Provide the [x, y] coordinate of the cell's center where the given text is located.  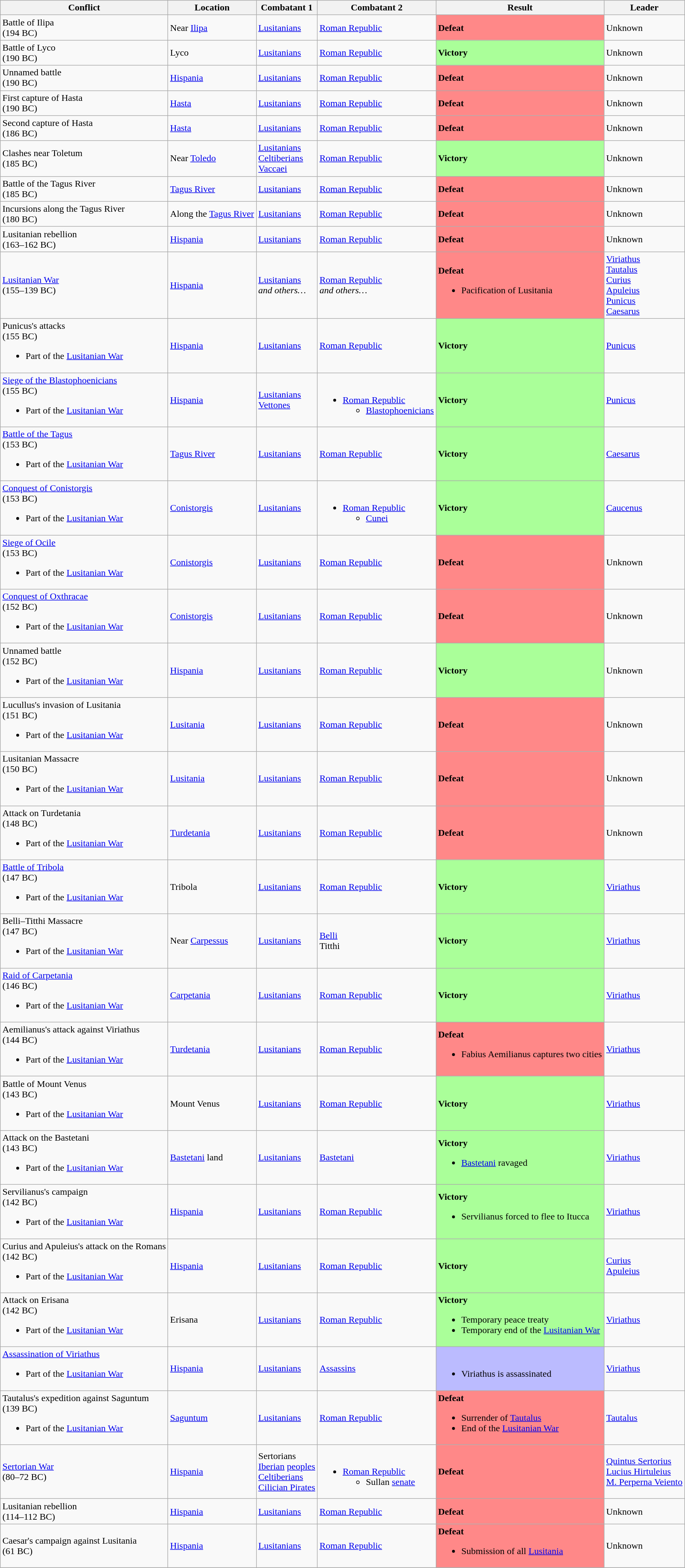
Roman RepublicSullan senate [376, 1472]
Assassination of ViriathusPart of the Lusitanian War [84, 1369]
Sertorian War(80–72 BC) [84, 1472]
Unnamed battle(190 BC) [84, 78]
Viriathus is assassinated [520, 1369]
Attack on the Bastetani(143 BC)Part of the Lusitanian War [84, 1157]
VictoryServilianus forced to flee to Itucca [520, 1211]
Lusitaniansand others… [287, 285]
Battle of Tribola(147 BC)Part of the Lusitanian War [84, 887]
Belli–Titthi Massacre(147 BC)Part of the Lusitanian War [84, 941]
Conquest of Conistorgis(153 BC)Part of the Lusitanian War [84, 508]
Punicus's attacks(155 BC)Part of the Lusitanian War [84, 345]
Battle of Mount Venus(143 BC)Part of the Lusitanian War [84, 1103]
Caesarus [644, 454]
Tautalus [644, 1418]
Conflict [84, 8]
DefeatSubmission of all Lusitania [520, 1546]
Lyco [212, 53]
Mount Venus [212, 1103]
Leader [644, 8]
BelliTitthi [376, 941]
DefeatPacification of Lusitania [520, 285]
Location [212, 8]
Battle of Lyco(190 BC) [84, 53]
Second capture of Hasta(186 BC) [84, 128]
Aemilianus's attack against Viriathus(144 BC)Part of the Lusitanian War [84, 1049]
Servilianus's campaign(142 BC)Part of the Lusitanian War [84, 1211]
Roman RepublicCunei [376, 508]
Combatant 1 [287, 8]
Battle of the Tagus River(185 BC) [84, 189]
Assassins [376, 1369]
SertoriansIberian peoplesCeltiberiansCilician Pirates [287, 1472]
Near Ilipa [212, 28]
Near Toledo [212, 158]
Erisana [212, 1320]
Result [520, 8]
Conquest of Oxthracae(152 BC)Part of the Lusitanian War [84, 616]
Curius and Apuleius's attack on the Romans(142 BC)Part of the Lusitanian War [84, 1266]
Quintus SertoriusLucius HirtuleiusM. Perperna Veiento [644, 1472]
Bastetani [376, 1157]
Attack on Turdetania(148 BC)Part of the Lusitanian War [84, 833]
Incursions along the Tagus River(180 BC) [84, 214]
Bastetani land [212, 1157]
Raid of Carpetania(146 BC)Part of the Lusitanian War [84, 995]
LusitaniansCeltiberiansVaccaei [287, 158]
Battle of Ilipa(194 BC) [84, 28]
VictoryBastetani ravaged [520, 1157]
Siege of the Blastophoenicians(155 BC)Part of the Lusitanian War [84, 400]
Combatant 2 [376, 8]
Tribola [212, 887]
Near Carpessus [212, 941]
CuriusApuleius [644, 1266]
Along the Tagus River [212, 214]
Viriathus TautalusCuriusApuleiusPunicusCaesarus [644, 285]
Caucenus [644, 508]
Lusitanian rebellion(114–112 BC) [84, 1512]
Roman RepublicBlastophoenicians [376, 400]
Caesar's campaign against Lusitania(61 BC) [84, 1546]
Carpetania [212, 995]
Attack on Erisana(142 BC)Part of the Lusitanian War [84, 1320]
Roman Republicand others… [376, 285]
DefeatSurrender of TautalusEnd of the Lusitanian War [520, 1418]
Unnamed battle(152 BC)Part of the Lusitanian War [84, 670]
Battle of the Tagus(153 BC)Part of the Lusitanian War [84, 454]
Lusitanian Massacre(150 BC)Part of the Lusitanian War [84, 779]
VictoryTemporary peace treatyTemporary end of the Lusitanian War [520, 1320]
LusitaniansVettones [287, 400]
Lusitanian rebellion(163–162 BC) [84, 239]
DefeatFabius Aemilianus captures two cities [520, 1049]
First capture of Hasta(190 BC) [84, 103]
Saguntum [212, 1418]
Lusitanian War(155–139 BC) [84, 285]
Tautalus's expedition against Saguntum(139 BC)Part of the Lusitanian War [84, 1418]
Clashes near Toletum(185 BC) [84, 158]
Siege of Ocile(153 BC)Part of the Lusitanian War [84, 562]
Lucullus's invasion of Lusitania(151 BC)Part of the Lusitanian War [84, 724]
